Find where the given text appears and provide that cell's center as [X, Y] coordinate. 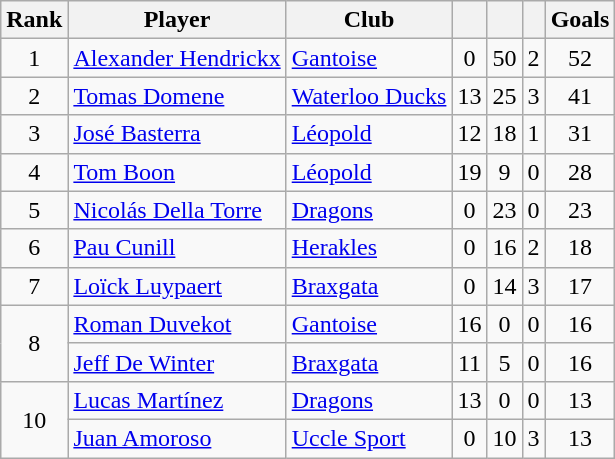
9 [504, 172]
José Basterra [177, 134]
8 [34, 343]
12 [470, 134]
Jeff De Winter [177, 362]
Uccle Sport [369, 438]
6 [34, 248]
Player [177, 20]
19 [470, 172]
50 [504, 58]
Rank [34, 20]
Tomas Domene [177, 96]
Juan Amoroso [177, 438]
Loïck Luypaert [177, 286]
17 [580, 286]
4 [34, 172]
Goals [580, 20]
Waterloo Ducks [369, 96]
Lucas Martínez [177, 400]
28 [580, 172]
Tom Boon [177, 172]
25 [504, 96]
11 [470, 362]
Pau Cunill [177, 248]
Nicolás Della Torre [177, 210]
41 [580, 96]
31 [580, 134]
Club [369, 20]
Herakles [369, 248]
52 [580, 58]
Roman Duvekot [177, 324]
14 [504, 286]
Alexander Hendrickx [177, 58]
7 [34, 286]
